Scan for the cell matching the given text and deliver its [X, Y] coordinate at center. 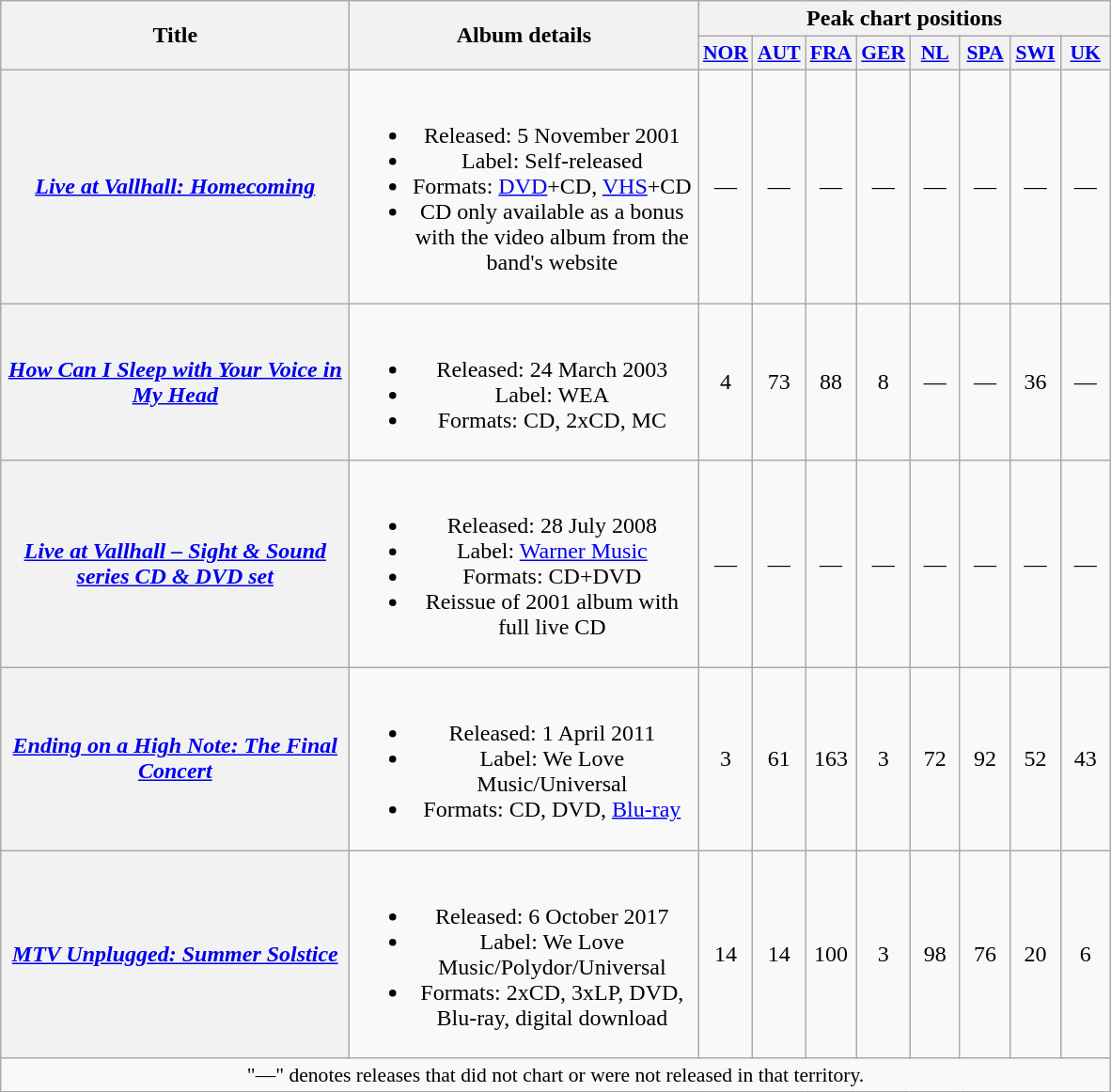
Released: 5 November 2001Label: Self-releasedFormats: DVD+CD, VHS+CDCD only available as a bonus with the video album from the band's website [524, 186]
36 [1036, 382]
4 [726, 382]
MTV Unplugged: Summer Solstice [175, 955]
Live at Vallhall – Sight & Sound series CD & DVD set [175, 564]
FRA [831, 54]
20 [1036, 955]
Peak chart positions [904, 19]
43 [1085, 759]
Live at Vallhall: Homecoming [175, 186]
73 [779, 382]
76 [985, 955]
How Can I Sleep with Your Voice in My Head [175, 382]
"—" denotes releases that did not chart or were not released in that territory. [556, 1075]
Released: 1 April 2011Label: We Love Music/UniversalFormats: CD, DVD, Blu-ray [524, 759]
SWI [1036, 54]
SPA [985, 54]
72 [934, 759]
Released: 24 March 2003Label: WEAFormats: CD, 2xCD, MC [524, 382]
GER [884, 54]
92 [985, 759]
NOR [726, 54]
UK [1085, 54]
100 [831, 955]
Album details [524, 36]
61 [779, 759]
Released: 28 July 2008Label: Warner MusicFormats: CD+DVDReissue of 2001 album with full live CD [524, 564]
98 [934, 955]
6 [1085, 955]
AUT [779, 54]
NL [934, 54]
Title [175, 36]
8 [884, 382]
Ending on a High Note: The Final Concert [175, 759]
Released: 6 October 2017Label: We Love Music/Polydor/UniversalFormats: 2xCD, 3xLP, DVD, Blu-ray, digital download [524, 955]
88 [831, 382]
163 [831, 759]
52 [1036, 759]
